Search for the cell housing the specified text and yield its [x, y] center coordinate. 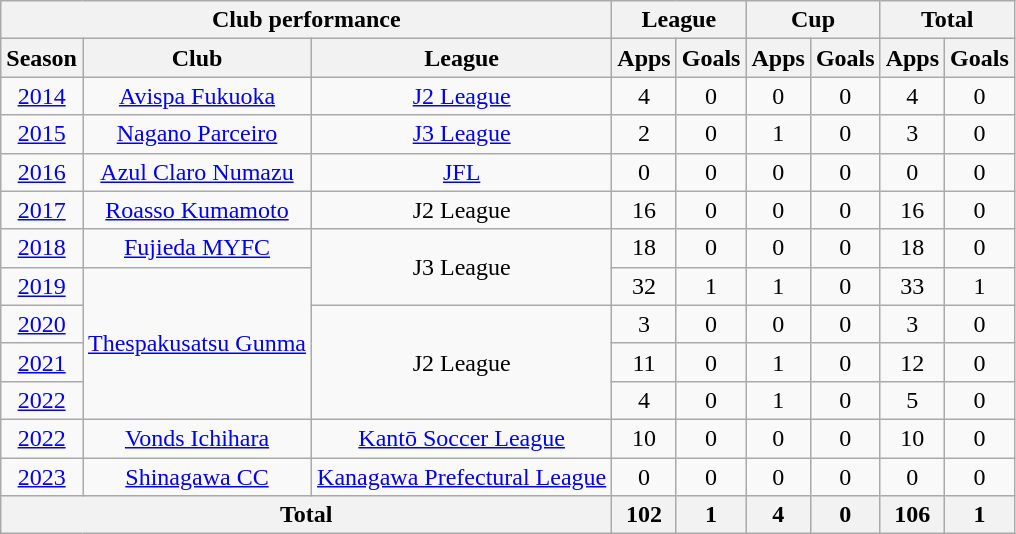
2014 [42, 96]
11 [644, 362]
Shinagawa CC [196, 477]
Vonds Ichihara [196, 438]
Avispa Fukuoka [196, 96]
2 [644, 134]
2015 [42, 134]
Season [42, 58]
33 [912, 286]
2021 [42, 362]
JFL [462, 172]
5 [912, 400]
Cup [813, 20]
102 [644, 515]
106 [912, 515]
Thespakusatsu Gunma [196, 343]
32 [644, 286]
Club performance [306, 20]
2020 [42, 324]
2023 [42, 477]
Kanagawa Prefectural League [462, 477]
12 [912, 362]
2019 [42, 286]
2017 [42, 210]
Azul Claro Numazu [196, 172]
2018 [42, 248]
Roasso Kumamoto [196, 210]
Club [196, 58]
Fujieda MYFC [196, 248]
Nagano Parceiro [196, 134]
Kantō Soccer League [462, 438]
2016 [42, 172]
